From the cell containing the given text, extract its center point as (X, Y) coordinate. 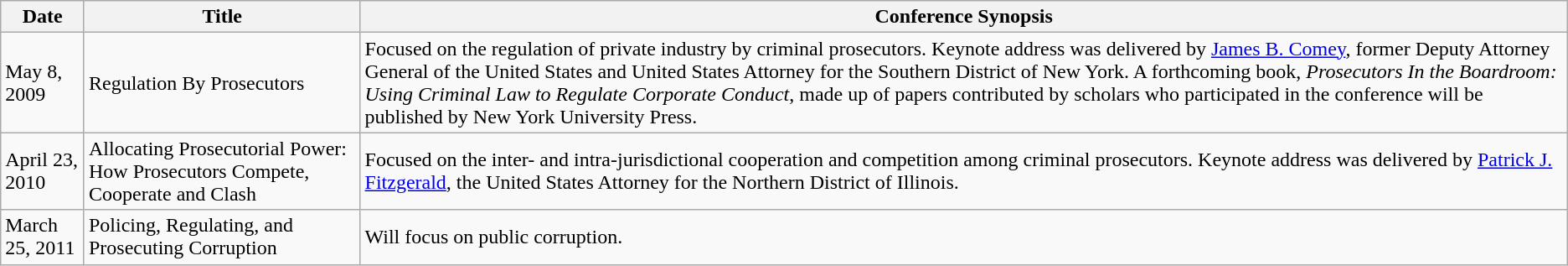
Allocating Prosecutorial Power: How Prosecutors Compete, Cooperate and Clash (222, 171)
Policing, Regulating, and Prosecuting Corruption (222, 237)
May 8, 2009 (43, 82)
Conference Synopsis (963, 17)
Title (222, 17)
April 23, 2010 (43, 171)
March 25, 2011 (43, 237)
Will focus on public corruption. (963, 237)
Date (43, 17)
Regulation By Prosecutors (222, 82)
